Return the (X, Y) coordinate for the center point of the cell that contains the specified text.  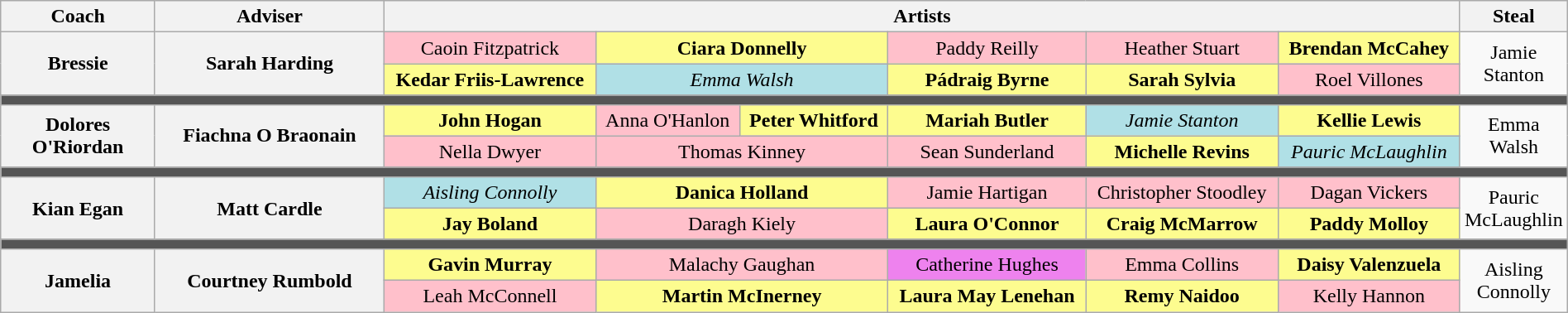
Brendan McCahey (1369, 48)
Kellie Lewis (1369, 120)
Christopher Stoodley (1182, 192)
Pádraig Byrne (987, 79)
Peter Whitford (814, 120)
Martin McInerney (741, 296)
Remy Naidoo (1182, 296)
Mariah Butler (987, 120)
Fiachna O Braonain (270, 136)
Caoin Fitzpatrick (490, 48)
Coach (78, 17)
John Hogan (490, 120)
Dagan Vickers (1369, 192)
Kian Egan (78, 208)
Laura O'Connor (987, 224)
Roel Villones (1369, 79)
Kelly Hannon (1369, 296)
Heather Stuart (1182, 48)
Nella Dwyer (490, 152)
Thomas Kinney (741, 152)
Paddy Reilly (987, 48)
Gavin Murray (490, 264)
Emma Collins (1182, 264)
Malachy Gaughan (741, 264)
Matt Cardle (270, 208)
Craig McMarrow (1182, 224)
Jay Boland (490, 224)
Paddy Molloy (1369, 224)
Steal (1513, 17)
Daisy Valenzuela (1369, 264)
Dolores O'Riordan (78, 136)
Sarah Harding (270, 64)
Michelle Revins (1182, 152)
Adviser (270, 17)
Danica Holland (741, 192)
Laura May Lenehan (987, 296)
Sean Sunderland (987, 152)
Bressie (78, 64)
Kedar Friis-Lawrence (490, 79)
Catherine Hughes (987, 264)
Sarah Sylvia (1182, 79)
Ciara Donnelly (741, 48)
Courtney Rumbold (270, 280)
Artists (921, 17)
Anna O'Hanlon (667, 120)
Daragh Kiely (741, 224)
Jamie Hartigan (987, 192)
Jamelia (78, 280)
Leah McConnell (490, 296)
